Search for the cell housing the specified text and yield its (X, Y) center coordinate. 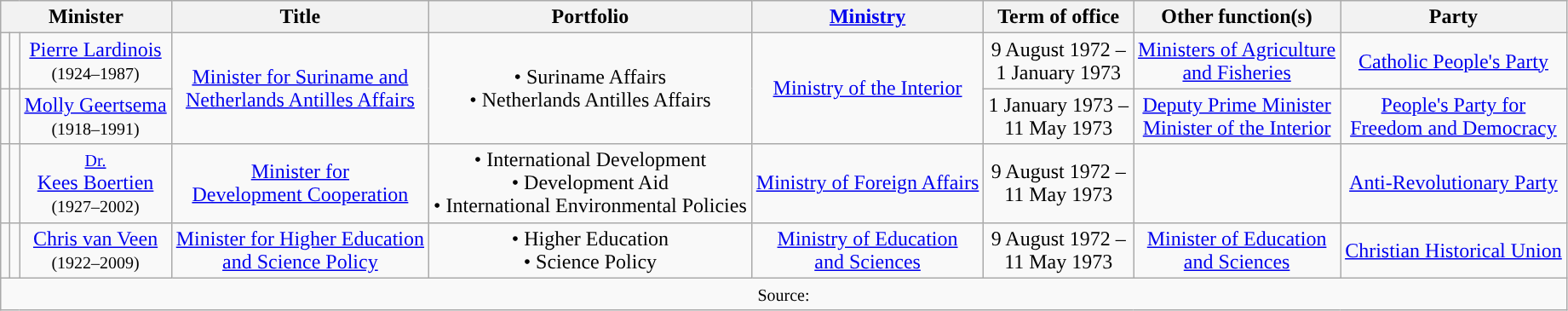
Minister (86, 17)
Party (1454, 17)
Minister for Development Cooperation (300, 183)
Ministry of Foreign Affairs (867, 183)
Other function(s) (1237, 17)
Minister for Suriname and Netherlands Antilles Affairs (300, 89)
• Higher Education • Science Policy (591, 251)
Anti-Revolutionary Party (1454, 183)
Pierre Lardinois (1924–1987) (95, 61)
People's Party for Freedom and Democracy (1454, 116)
• Suriname Affairs • Netherlands Antilles Affairs (591, 89)
Catholic People's Party (1454, 61)
Ministry (867, 17)
• International Development • Development Aid • International Environmental Policies (591, 183)
Title (300, 17)
Minister of Education and Sciences (1237, 251)
Ministry of Education and Sciences (867, 251)
Chris van Veen (1922–2009) (95, 251)
1 January 1973 – 11 May 1973 (1059, 116)
Term of office (1059, 17)
Minister for Higher Education and Science Policy (300, 251)
Dr. Kees Boertien (1927–2002) (95, 183)
Portfolio (591, 17)
Ministry of the Interior (867, 89)
Ministers of Agriculture and Fisheries (1237, 61)
9 August 1972 – 1 January 1973 (1059, 61)
Deputy Prime Minister Minister of the Interior (1237, 116)
Source: (784, 294)
Molly Geertsema (1918–1991) (95, 116)
Christian Historical Union (1454, 251)
